Return [X, Y] of the center of cell containing provided text 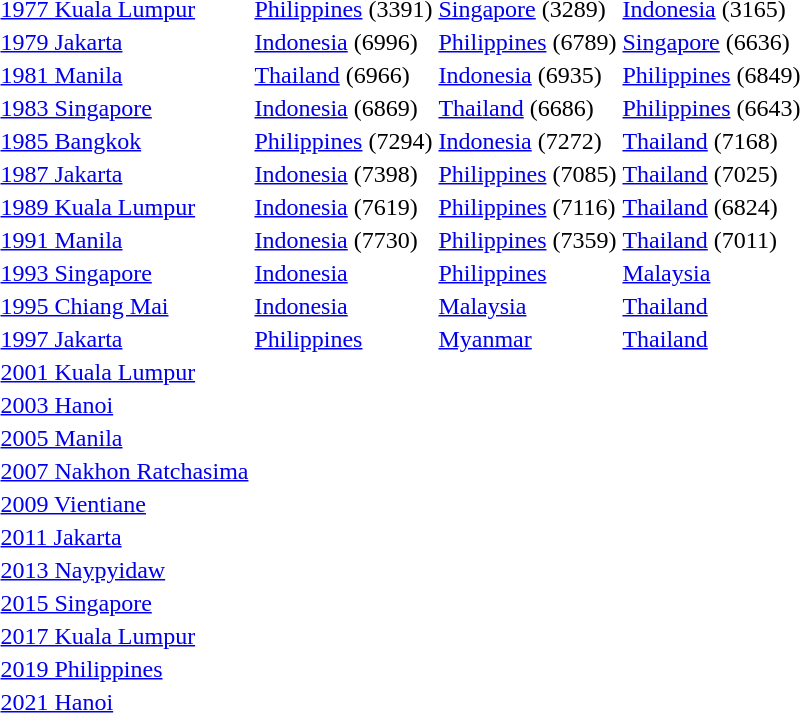
Indonesia (6869) [344, 108]
Indonesia (7398) [344, 174]
Philippines (7085) [528, 174]
Indonesia (7730) [344, 240]
Myanmar [528, 339]
Thailand (6686) [528, 108]
Philippines (7294) [344, 141]
Philippines (7116) [528, 207]
Indonesia (6935) [528, 75]
Indonesia (7272) [528, 141]
Philippines (7359) [528, 240]
Malaysia [528, 306]
Thailand (6966) [344, 75]
Philippines (6789) [528, 42]
Indonesia (7619) [344, 207]
Indonesia (6996) [344, 42]
